Determine the [x, y] coordinate at the center of the cell enclosing the given text.  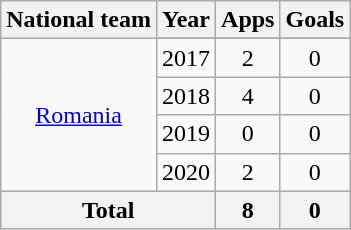
8 [248, 210]
2019 [186, 134]
2018 [186, 96]
National team [79, 20]
Year [186, 20]
2020 [186, 172]
2017 [186, 58]
Total [108, 210]
Goals [315, 20]
Romania [79, 115]
4 [248, 96]
Apps [248, 20]
